Return [X, Y] of the center of cell containing provided text 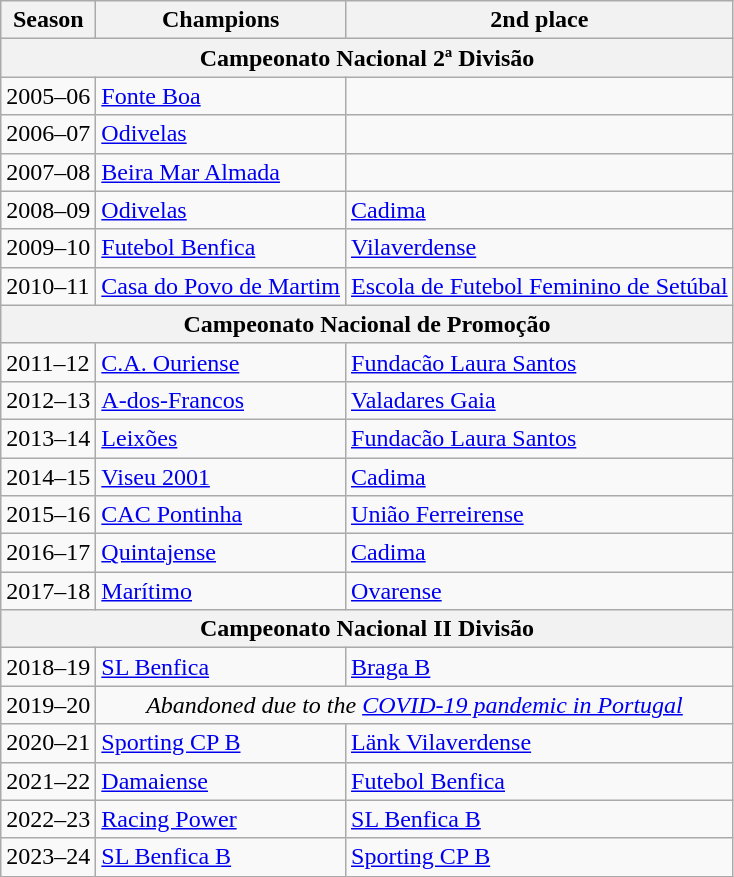
Marítimo [221, 591]
Season [48, 20]
C.A. Ouriense [221, 362]
Vilaverdense [540, 248]
Racing Power [221, 819]
A-dos-Francos [221, 400]
2019–20 [48, 705]
Braga B [540, 667]
Länk Vilaverdense [540, 743]
Viseu 2001 [221, 477]
Champions [221, 20]
SL Benfica [221, 667]
2005–06 [48, 96]
2007–08 [48, 172]
Valadares Gaia [540, 400]
2018–19 [48, 667]
2013–14 [48, 438]
Fonte Boa [221, 96]
Casa do Povo de Martim [221, 286]
Beira Mar Almada [221, 172]
Abandoned due to the COVID-19 pandemic in Portugal [414, 705]
Damaiense [221, 781]
2nd place [540, 20]
2011–12 [48, 362]
2016–17 [48, 553]
Ovarense [540, 591]
Escola de Futebol Feminino de Setúbal [540, 286]
2023–24 [48, 857]
2010–11 [48, 286]
Campeonato Nacional II Divisão [367, 629]
2014–15 [48, 477]
Campeonato Nacional 2ª Divisão [367, 58]
2015–16 [48, 515]
2022–23 [48, 819]
União Ferreirense [540, 515]
2006–07 [48, 134]
2012–13 [48, 400]
2009–10 [48, 248]
2020–21 [48, 743]
2017–18 [48, 591]
2008–09 [48, 210]
CAC Pontinha [221, 515]
2021–22 [48, 781]
Campeonato Nacional de Promoção [367, 324]
Leixões [221, 438]
Quintajense [221, 553]
